Extract the [X, Y] coordinate from the center of the cell holding the provided text.  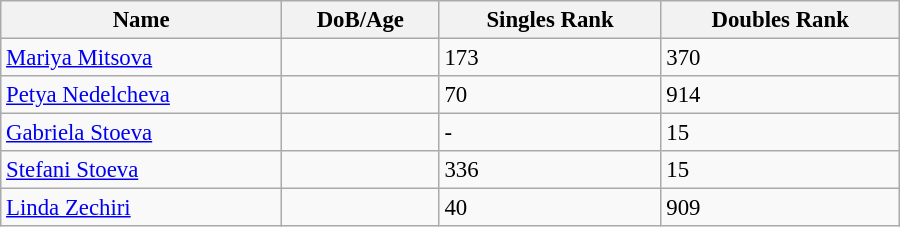
Doubles Rank [780, 20]
909 [780, 208]
- [550, 133]
Stefani Stoeva [142, 170]
40 [550, 208]
336 [550, 170]
173 [550, 58]
Gabriela Stoeva [142, 133]
914 [780, 95]
Singles Rank [550, 20]
70 [550, 95]
370 [780, 58]
Linda Zechiri [142, 208]
Petya Nedelcheva [142, 95]
Name [142, 20]
Mariya Mitsova [142, 58]
DoB/Age [361, 20]
